Determine the (X, Y) coordinate at the center of the cell enclosing the given text.  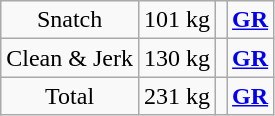
231 kg (176, 96)
Snatch (70, 20)
130 kg (176, 58)
101 kg (176, 20)
Clean & Jerk (70, 58)
Total (70, 96)
